Scan for the cell matching the given text and deliver its [x, y] coordinate at center. 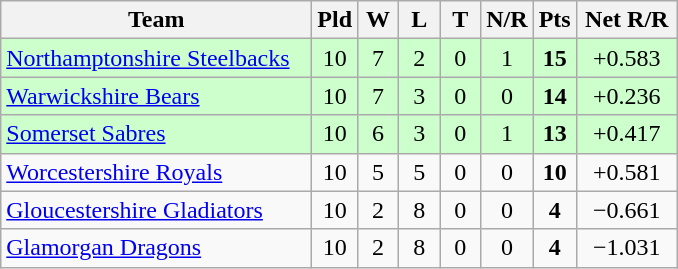
Net R/R [626, 20]
+0.236 [626, 96]
L [420, 20]
Pld [335, 20]
Glamorgan Dragons [156, 248]
−0.661 [626, 210]
N/R [507, 20]
T [460, 20]
14 [554, 96]
−1.031 [626, 248]
Pts [554, 20]
Northamptonshire Steelbacks [156, 58]
Worcestershire Royals [156, 172]
+0.583 [626, 58]
+0.581 [626, 172]
Team [156, 20]
Gloucestershire Gladiators [156, 210]
W [378, 20]
Somerset Sabres [156, 134]
6 [378, 134]
+0.417 [626, 134]
15 [554, 58]
13 [554, 134]
Warwickshire Bears [156, 96]
